From the cell containing the given text, extract its center point as [X, Y] coordinate. 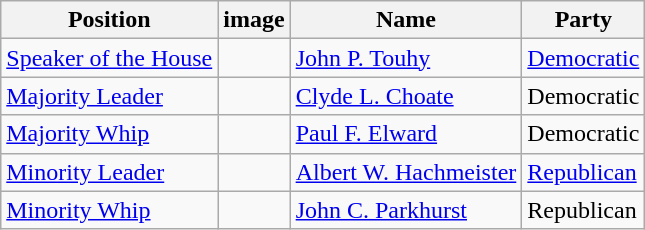
Minority Leader [110, 172]
John C. Parkhurst [406, 210]
image [254, 20]
Majority Whip [110, 134]
Speaker of the House [110, 58]
Clyde L. Choate [406, 96]
Minority Whip [110, 210]
John P. Touhy [406, 58]
Position [110, 20]
Albert W. Hachmeister [406, 172]
Paul F. Elward [406, 134]
Majority Leader [110, 96]
Name [406, 20]
Party [584, 20]
